Locate the cell with the specified text and output its [x, y] center coordinate. 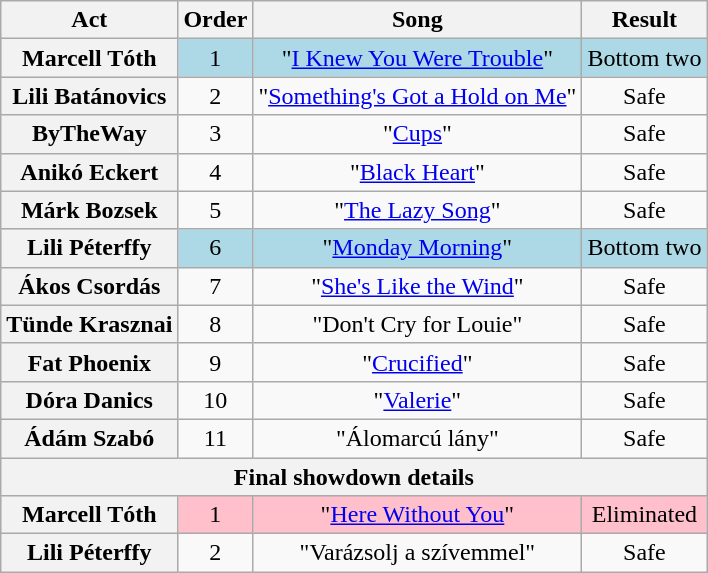
"Álomarcú lány" [418, 438]
"She's Like the Wind" [418, 286]
"Here Without You" [418, 515]
Ákos Csordás [90, 286]
"Black Heart" [418, 172]
Result [644, 20]
7 [216, 286]
Act [90, 20]
"Cups" [418, 134]
9 [216, 362]
Tünde Krasznai [90, 324]
"Monday Morning" [418, 248]
6 [216, 248]
"I Knew You Were Trouble" [418, 58]
4 [216, 172]
Order [216, 20]
10 [216, 400]
3 [216, 134]
Eliminated [644, 515]
"Valerie" [418, 400]
Fat Phoenix [90, 362]
Lili Batánovics [90, 96]
"The Lazy Song" [418, 210]
ByTheWay [90, 134]
"Something's Got a Hold on Me" [418, 96]
"Crucified" [418, 362]
Song [418, 20]
5 [216, 210]
"Varázsolj a szívemmel" [418, 553]
11 [216, 438]
Final showdown details [354, 477]
Márk Bozsek [90, 210]
8 [216, 324]
"Don't Cry for Louie" [418, 324]
Anikó Eckert [90, 172]
Ádám Szabó [90, 438]
Dóra Danics [90, 400]
